Locate the cell with the specified text and output its [x, y] center coordinate. 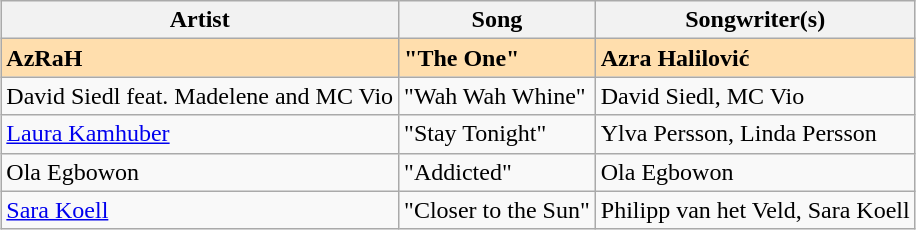
David Siedl, MC Vio [755, 96]
Ylva Persson, Linda Persson [755, 134]
Philipp van het Veld, Sara Koell [755, 210]
"Stay Tonight" [498, 134]
Laura Kamhuber [200, 134]
Sara Koell [200, 210]
Song [498, 20]
"Addicted" [498, 172]
AzRaH [200, 58]
Songwriter(s) [755, 20]
"Closer to the Sun" [498, 210]
Artist [200, 20]
Azra Halilović [755, 58]
"The One" [498, 58]
"Wah Wah Whine" [498, 96]
David Siedl feat. Madelene and MC Vio [200, 96]
